Extract the (x, y) coordinate from the center of the cell holding the provided text.  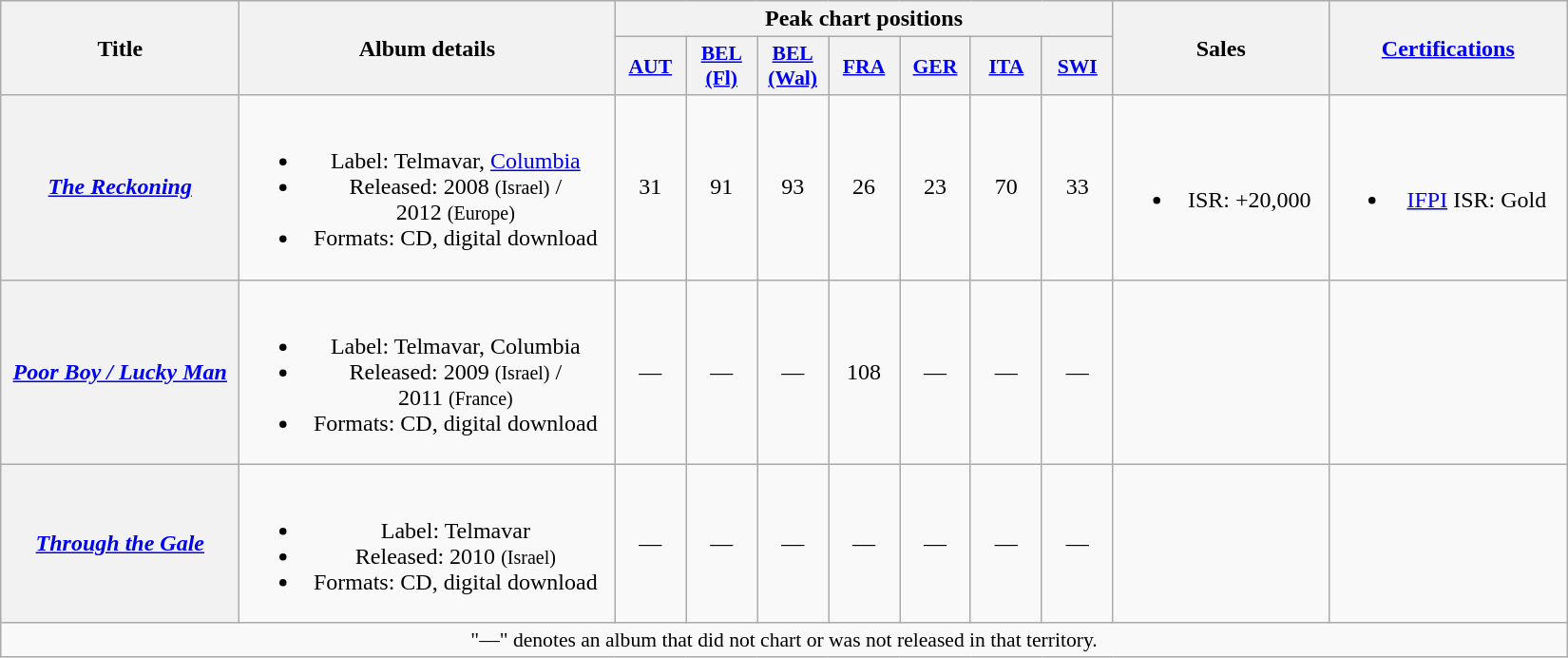
Poor Boy / Lucky Man (120, 372)
Sales (1220, 48)
ITA (1005, 67)
Label: Telmavar, ColumbiaReleased: 2009 (Israel) /2011 (France)Formats: CD, digital download (428, 372)
Peak chart positions (864, 19)
26 (865, 187)
108 (865, 372)
ISR: +20,000 (1220, 187)
Through the Gale (120, 544)
93 (793, 187)
SWI (1078, 67)
91 (722, 187)
The Reckoning (120, 187)
BEL(Wal) (793, 67)
IFPI ISR: Gold (1448, 187)
Label: Telmavar, ColumbiaReleased: 2008 (Israel) / 2012 (Europe)Formats: CD, digital download (428, 187)
Album details (428, 48)
Certifications (1448, 48)
AUT (650, 67)
Label: TelmavarReleased: 2010 (Israel)Formats: CD, digital download (428, 544)
GER (935, 67)
33 (1078, 187)
"—" denotes an album that did not chart or was not released in that territory. (785, 640)
BEL(Fl) (722, 67)
Title (120, 48)
70 (1005, 187)
23 (935, 187)
31 (650, 187)
FRA (865, 67)
